Pinpoint the cell where the given text exists, returning its (x, y) midpoint coordinate. 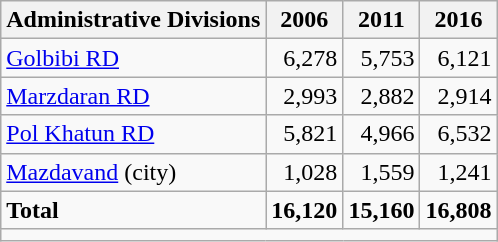
6,278 (304, 58)
Marzdaran RD (134, 96)
6,532 (458, 134)
Total (134, 210)
1,241 (458, 172)
1,559 (382, 172)
2016 (458, 20)
Administrative Divisions (134, 20)
Pol Khatun RD (134, 134)
15,160 (382, 210)
2006 (304, 20)
Mazdavand (city) (134, 172)
Golbibi RD (134, 58)
2011 (382, 20)
16,808 (458, 210)
2,882 (382, 96)
5,753 (382, 58)
2,993 (304, 96)
4,966 (382, 134)
6,121 (458, 58)
16,120 (304, 210)
1,028 (304, 172)
5,821 (304, 134)
2,914 (458, 96)
